Determine the (x, y) coordinate at the center of the cell enclosing the given text.  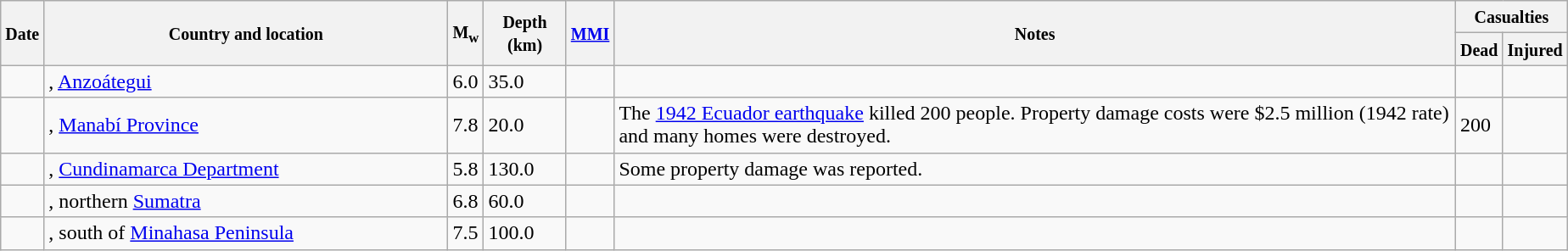
, Cundinamarca Department (246, 169)
Country and location (246, 33)
20.0 (524, 126)
, northern Sumatra (246, 201)
, Manabí Province (246, 126)
, Anzoátegui (246, 81)
MMI (591, 33)
Depth (km) (524, 33)
Injured (1535, 49)
100.0 (524, 233)
Casualties (1511, 17)
130.0 (524, 169)
Dead (1479, 49)
35.0 (524, 81)
6.0 (466, 81)
60.0 (524, 201)
6.8 (466, 201)
Mw (466, 33)
, south of Minahasa Peninsula (246, 233)
The 1942 Ecuador earthquake killed 200 people. Property damage costs were $2.5 million (1942 rate) and many homes were destroyed. (1035, 126)
5.8 (466, 169)
Date (22, 33)
7.8 (466, 126)
Some property damage was reported. (1035, 169)
7.5 (466, 233)
Notes (1035, 33)
200 (1479, 126)
